Return (x, y) of the center of cell containing provided text 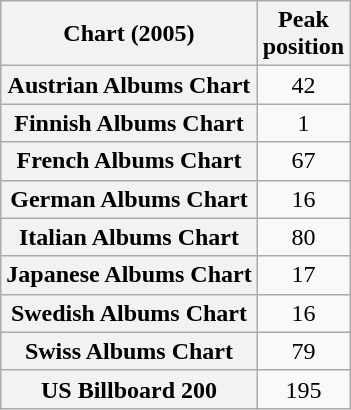
Italian Albums Chart (129, 237)
Chart (2005) (129, 34)
Swiss Albums Chart (129, 351)
Swedish Albums Chart (129, 313)
79 (303, 351)
Finnish Albums Chart (129, 123)
1 (303, 123)
Austrian Albums Chart (129, 85)
Japanese Albums Chart (129, 275)
US Billboard 200 (129, 389)
German Albums Chart (129, 199)
67 (303, 161)
195 (303, 389)
17 (303, 275)
80 (303, 237)
Peakposition (303, 34)
French Albums Chart (129, 161)
42 (303, 85)
